Capture the cell that displays the provided text and extract its [X, Y] central coordinate. 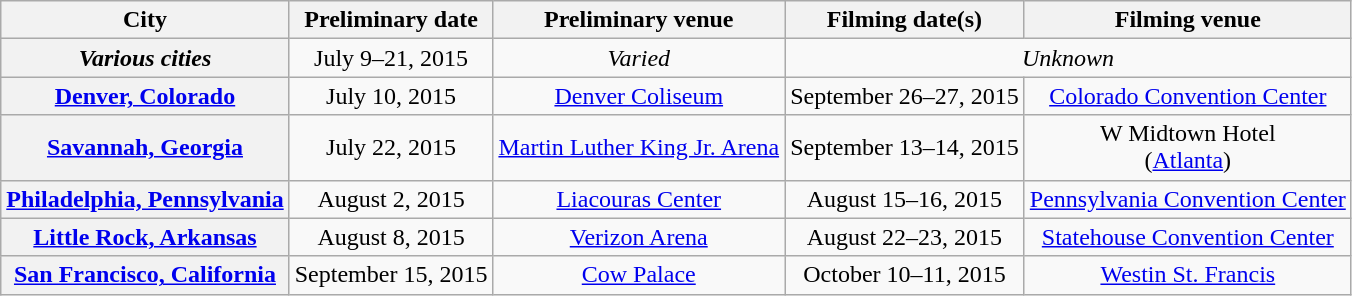
July 22, 2015 [391, 148]
October 10–11, 2015 [905, 275]
Filming date(s) [905, 20]
Filming venue [1188, 20]
Martin Luther King Jr. Arena [639, 148]
Little Rock, Arkansas [145, 237]
August 15–16, 2015 [905, 199]
July 10, 2015 [391, 96]
San Francisco, California [145, 275]
September 15, 2015 [391, 275]
Preliminary venue [639, 20]
Denver Coliseum [639, 96]
Preliminary date [391, 20]
Cow Palace [639, 275]
August 22–23, 2015 [905, 237]
Liacouras Center [639, 199]
Unknown [1068, 58]
Verizon Arena [639, 237]
Various cities [145, 58]
Westin St. Francis [1188, 275]
Varied [639, 58]
Statehouse Convention Center [1188, 237]
Pennsylvania Convention Center [1188, 199]
August 8, 2015 [391, 237]
September 26–27, 2015 [905, 96]
Philadelphia, Pennsylvania [145, 199]
City [145, 20]
Colorado Convention Center [1188, 96]
Savannah, Georgia [145, 148]
September 13–14, 2015 [905, 148]
W Midtown Hotel(Atlanta) [1188, 148]
August 2, 2015 [391, 199]
July 9–21, 2015 [391, 58]
Denver, Colorado [145, 96]
